Return (X, Y) of the center of cell containing provided text 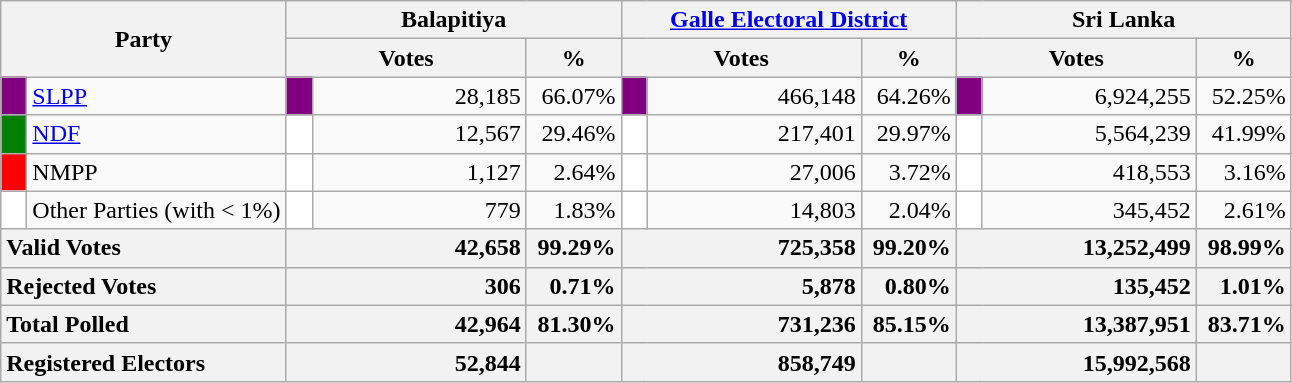
41.99% (1244, 134)
83.71% (1244, 324)
NDF (156, 134)
1.83% (574, 210)
Balapitiya (454, 20)
Party (144, 39)
0.80% (908, 286)
3.72% (908, 172)
NMPP (156, 172)
98.99% (1244, 248)
3.16% (1244, 172)
1,127 (419, 172)
731,236 (741, 324)
42,964 (406, 324)
29.46% (574, 134)
Galle Electoral District (788, 20)
418,553 (1089, 172)
6,924,255 (1089, 96)
Registered Electors (144, 362)
27,006 (754, 172)
81.30% (574, 324)
2.04% (908, 210)
725,358 (741, 248)
Total Polled (144, 324)
52,844 (406, 362)
99.20% (908, 248)
64.26% (908, 96)
5,564,239 (1089, 134)
466,148 (754, 96)
85.15% (908, 324)
1.01% (1244, 286)
2.61% (1244, 210)
13,252,499 (1076, 248)
12,567 (419, 134)
42,658 (406, 248)
Sri Lanka (1124, 20)
66.07% (574, 96)
SLPP (156, 96)
779 (419, 210)
0.71% (574, 286)
858,749 (741, 362)
2.64% (574, 172)
28,185 (419, 96)
217,401 (754, 134)
Rejected Votes (144, 286)
52.25% (1244, 96)
99.29% (574, 248)
5,878 (741, 286)
14,803 (754, 210)
345,452 (1089, 210)
306 (406, 286)
Valid Votes (144, 248)
29.97% (908, 134)
135,452 (1076, 286)
Other Parties (with < 1%) (156, 210)
15,992,568 (1076, 362)
13,387,951 (1076, 324)
